Pinpoint the cell where the given text exists, returning its [x, y] midpoint coordinate. 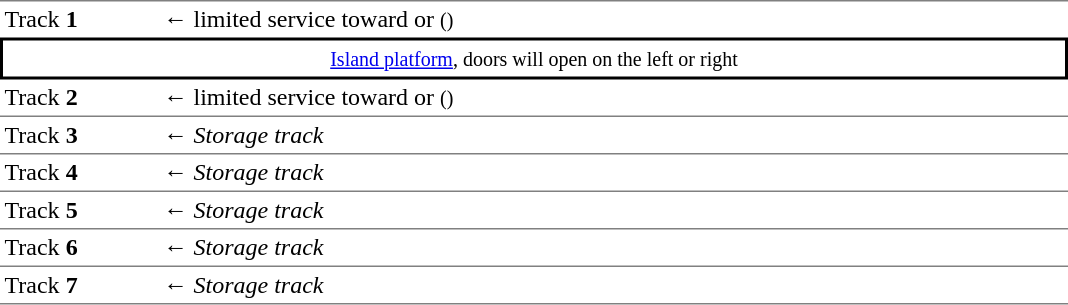
Island platform, doors will open on the left or right [534, 59]
Track 3 [80, 136]
Track 4 [80, 173]
Track 2 [80, 99]
Track 1 [80, 19]
Track 5 [80, 211]
Track 7 [80, 286]
Track 6 [80, 249]
